Search for the cell housing the specified text and yield its (X, Y) center coordinate. 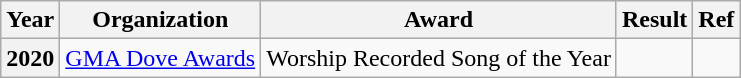
GMA Dove Awards (160, 58)
Award (439, 20)
Worship Recorded Song of the Year (439, 58)
Ref (716, 20)
2020 (30, 58)
Result (654, 20)
Organization (160, 20)
Year (30, 20)
